Pinpoint the cell where the given text exists, returning its [X, Y] midpoint coordinate. 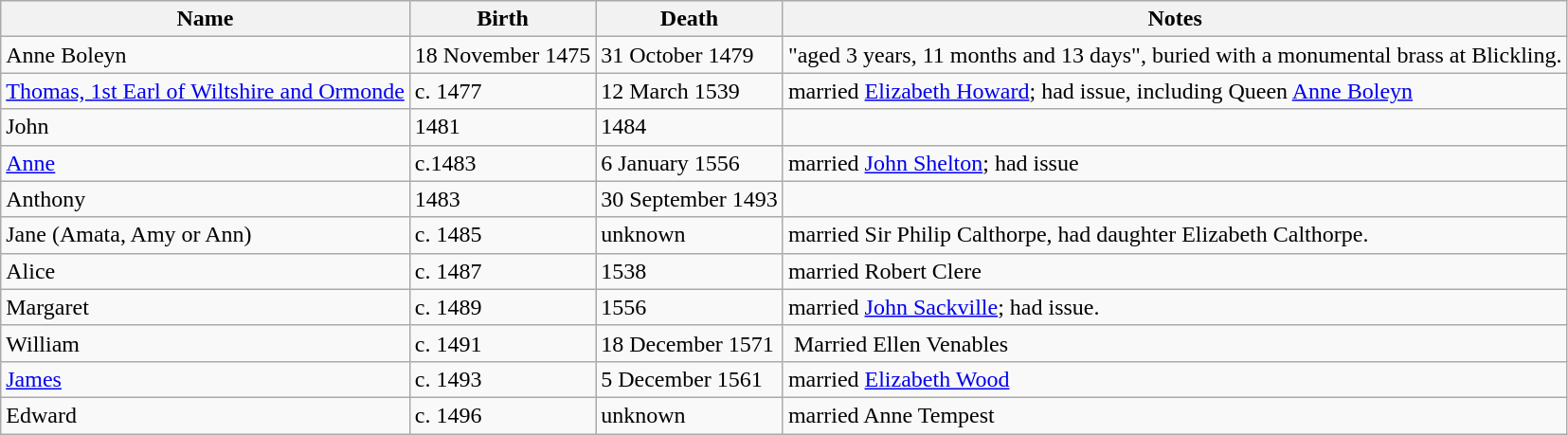
married Anne Tempest [1175, 415]
Name [206, 19]
1484 [690, 127]
married Robert Clere [1175, 271]
Anne Boleyn [206, 55]
5 December 1561 [690, 379]
Edward [206, 415]
1538 [690, 271]
31 October 1479 [690, 55]
c. 1496 [502, 415]
Anne [206, 163]
married Elizabeth Howard; had issue, including Queen Anne Boleyn [1175, 91]
Alice [206, 271]
12 March 1539 [690, 91]
Notes [1175, 19]
William [206, 343]
c. 1487 [502, 271]
18 December 1571 [690, 343]
c. 1493 [502, 379]
Death [690, 19]
c.1483 [502, 163]
18 November 1475 [502, 55]
married John Shelton; had issue [1175, 163]
1556 [690, 307]
6 January 1556 [690, 163]
30 September 1493 [690, 199]
Jane (Amata, Amy or Ann) [206, 235]
James [206, 379]
"aged 3 years, 11 months and 13 days", buried with a monumental brass at Blickling. [1175, 55]
Anthony [206, 199]
Thomas, 1st Earl of Wiltshire and Ormonde [206, 91]
Margaret [206, 307]
c. 1477 [502, 91]
c. 1489 [502, 307]
1483 [502, 199]
married Sir Philip Calthorpe, had daughter Elizabeth Calthorpe. [1175, 235]
1481 [502, 127]
Birth [502, 19]
married John Sackville; had issue. [1175, 307]
married Elizabeth Wood [1175, 379]
c. 1485 [502, 235]
Married Ellen Venables [1175, 343]
c. 1491 [502, 343]
John [206, 127]
